Locate the cell with the specified text and output its (x, y) center coordinate. 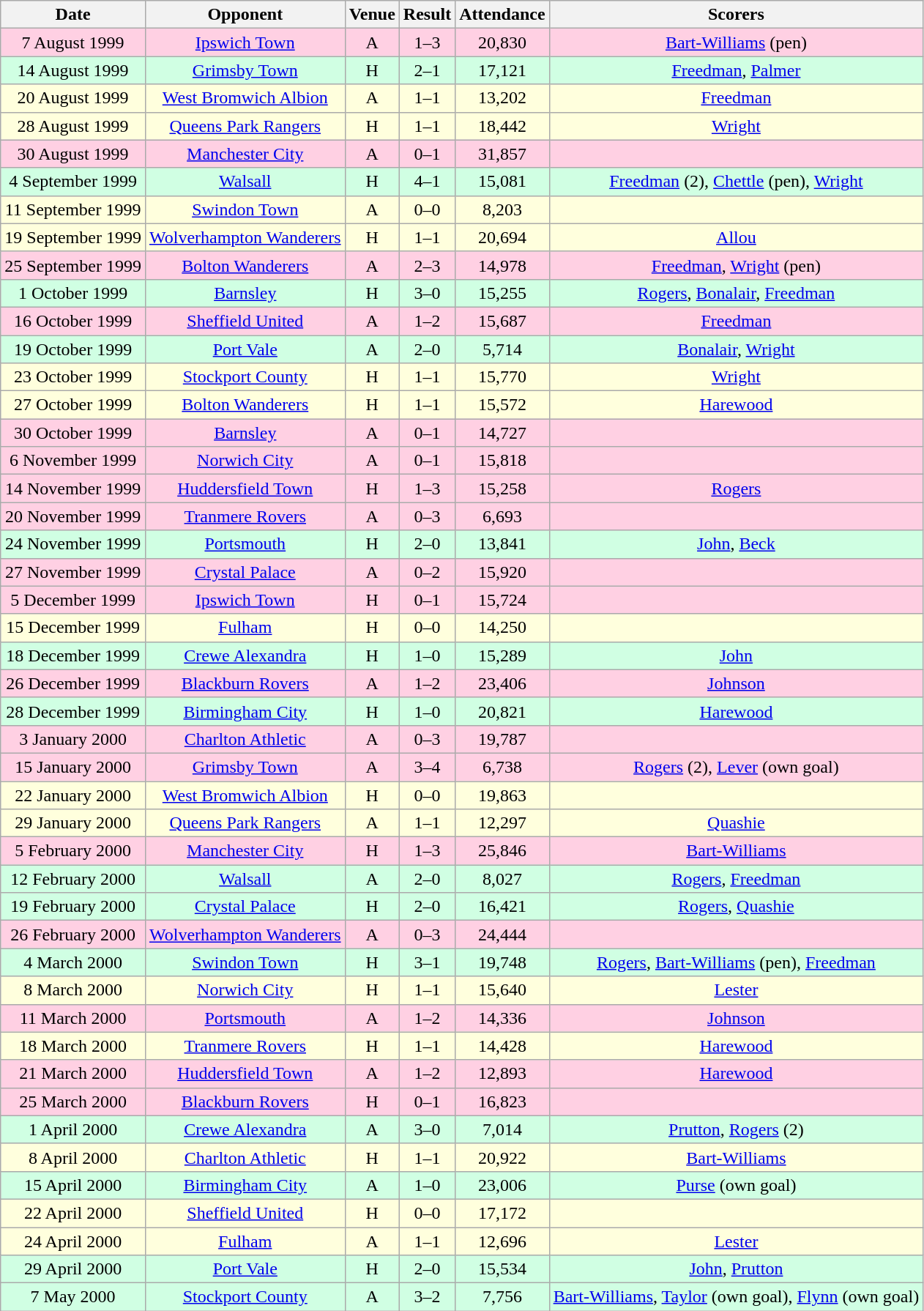
Allou (737, 237)
Attendance (502, 15)
Freedman, Wright (pen) (737, 265)
John, Beck (737, 544)
14 August 1999 (73, 70)
15,258 (502, 489)
29 April 2000 (73, 1269)
Bonalair, Wright (737, 349)
14 November 1999 (73, 489)
15,920 (502, 572)
20,922 (502, 1157)
24,444 (502, 935)
29 January 2000 (73, 823)
Freedman (2), Chettle (pen), Wright (737, 182)
12 February 2000 (73, 879)
15,534 (502, 1269)
15,640 (502, 990)
15,770 (502, 377)
16,823 (502, 1102)
26 December 1999 (73, 683)
14,250 (502, 628)
11 September 1999 (73, 209)
Bart-Williams, Taylor (own goal), Flynn (own goal) (737, 1297)
3–2 (427, 1297)
20 November 1999 (73, 516)
John (737, 655)
15,081 (502, 182)
30 August 1999 (73, 154)
3–1 (427, 962)
23 October 1999 (73, 377)
19,863 (502, 795)
16 October 1999 (73, 321)
17,172 (502, 1213)
22 January 2000 (73, 795)
31,857 (502, 154)
4–1 (427, 182)
2–3 (427, 265)
13,202 (502, 98)
12,696 (502, 1241)
Scorers (737, 15)
14,727 (502, 433)
8 April 2000 (73, 1157)
28 August 1999 (73, 126)
Freedman, Palmer (737, 70)
20,830 (502, 42)
12,297 (502, 823)
5,714 (502, 349)
16,421 (502, 907)
27 October 1999 (73, 405)
Rogers (2), Lever (own goal) (737, 767)
Opponent (245, 15)
22 April 2000 (73, 1213)
7,756 (502, 1297)
21 March 2000 (73, 1074)
15,724 (502, 600)
Venue (372, 15)
Rogers (737, 489)
23,006 (502, 1185)
15 January 2000 (73, 767)
6,738 (502, 767)
28 December 1999 (73, 711)
Rogers, Quashie (737, 907)
8,027 (502, 879)
1 April 2000 (73, 1129)
2–1 (427, 70)
15,818 (502, 461)
Rogers, Bart-Williams (pen), Freedman (737, 962)
7,014 (502, 1129)
1 October 1999 (73, 293)
8 March 2000 (73, 990)
17,121 (502, 70)
15 April 2000 (73, 1185)
19,787 (502, 739)
0–2 (427, 572)
20,694 (502, 237)
23,406 (502, 683)
19 February 2000 (73, 907)
Quashie (737, 823)
19 October 1999 (73, 349)
15,572 (502, 405)
25 September 1999 (73, 265)
Date (73, 15)
7 August 1999 (73, 42)
Prutton, Rogers (2) (737, 1129)
15 December 1999 (73, 628)
John, Prutton (737, 1269)
6,693 (502, 516)
15,687 (502, 321)
14,428 (502, 1046)
14,336 (502, 1018)
Purse (own goal) (737, 1185)
3 January 2000 (73, 739)
5 February 2000 (73, 851)
15,255 (502, 293)
12,893 (502, 1074)
20,821 (502, 711)
25,846 (502, 851)
7 May 2000 (73, 1297)
Rogers, Freedman (737, 879)
18,442 (502, 126)
26 February 2000 (73, 935)
11 March 2000 (73, 1018)
8,203 (502, 209)
24 November 1999 (73, 544)
6 November 1999 (73, 461)
27 November 1999 (73, 572)
13,841 (502, 544)
4 September 1999 (73, 182)
5 December 1999 (73, 600)
Result (427, 15)
18 March 2000 (73, 1046)
Rogers, Bonalair, Freedman (737, 293)
3–4 (427, 767)
4 March 2000 (73, 962)
18 December 1999 (73, 655)
25 March 2000 (73, 1102)
15,289 (502, 655)
24 April 2000 (73, 1241)
Bart-Williams (pen) (737, 42)
19 September 1999 (73, 237)
19,748 (502, 962)
14,978 (502, 265)
30 October 1999 (73, 433)
20 August 1999 (73, 98)
